Pinpoint the cell where the given text exists, returning its [x, y] midpoint coordinate. 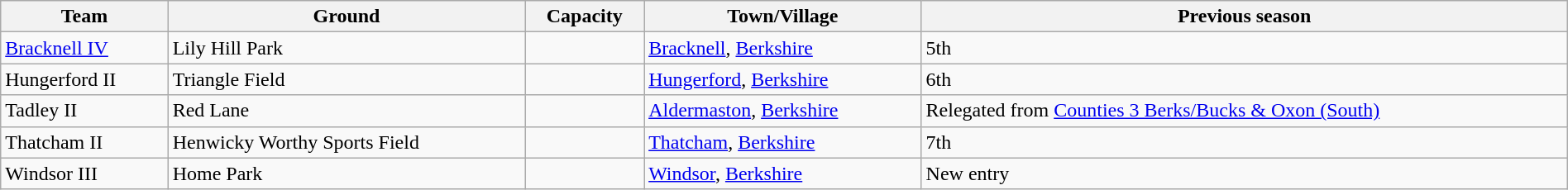
Bracknell IV [84, 48]
Windsor, Berkshire [782, 173]
Lily Hill Park [347, 48]
New entry [1244, 173]
Hungerford, Berkshire [782, 79]
Capacity [585, 17]
Ground [347, 17]
6th [1244, 79]
7th [1244, 142]
5th [1244, 48]
Windsor III [84, 173]
Previous season [1244, 17]
Thatcham, Berkshire [782, 142]
Triangle Field [347, 79]
Home Park [347, 173]
Team [84, 17]
Town/Village [782, 17]
Red Lane [347, 111]
Tadley II [84, 111]
Aldermaston, Berkshire [782, 111]
Relegated from Counties 3 Berks/Bucks & Oxon (South) [1244, 111]
Thatcham II [84, 142]
Bracknell, Berkshire [782, 48]
Henwicky Worthy Sports Field [347, 142]
Hungerford II [84, 79]
